Scan for the cell matching the given text and deliver its (X, Y) coordinate at center. 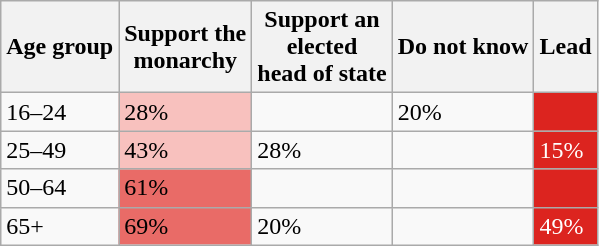
15% (566, 150)
43% (186, 150)
16–24 (60, 112)
61% (186, 188)
Age group (60, 47)
65+ (60, 226)
25–49 (60, 150)
Support themonarchy (186, 47)
Lead (566, 47)
Do not know (463, 47)
69% (186, 226)
Support anelectedhead of state (322, 47)
49% (566, 226)
50–64 (60, 188)
